Locate the cell with the specified text and output its (X, Y) center coordinate. 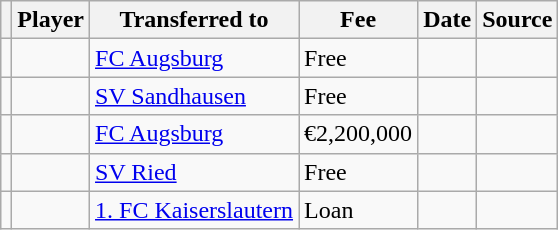
Source (518, 20)
Transferred to (194, 20)
Loan (358, 210)
1. FC Kaiserslautern (194, 210)
Fee (358, 20)
€2,200,000 (358, 134)
Player (51, 20)
SV Sandhausen (194, 96)
SV Ried (194, 172)
Date (448, 20)
